Extract the (X, Y) coordinate from the center of the cell holding the provided text.  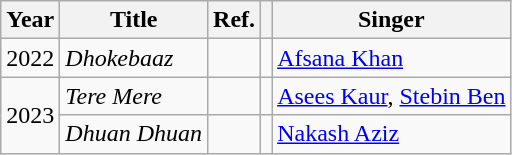
Tere Mere (134, 96)
2022 (30, 58)
Ref. (234, 20)
Singer (392, 20)
Dhuan Dhuan (134, 134)
Dhokebaaz (134, 58)
Nakash Aziz (392, 134)
Asees Kaur, Stebin Ben (392, 96)
Afsana Khan (392, 58)
Year (30, 20)
2023 (30, 115)
Title (134, 20)
